From the cell containing the given text, extract its center point as [X, Y] coordinate. 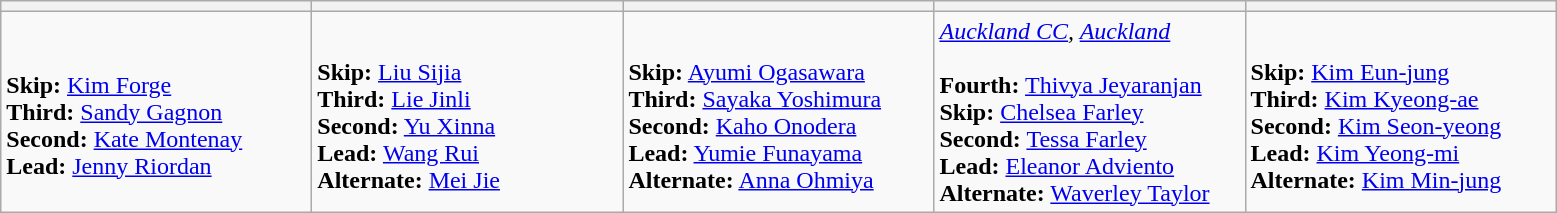
Skip: Kim Forge Third: Sandy Gagnon Second: Kate Montenay Lead: Jenny Riordan [156, 112]
Skip: Liu Sijia Third: Lie Jinli Second: Yu Xinna Lead: Wang Rui Alternate: Mei Jie [468, 112]
Auckland CC, AucklandFourth: Thivya Jeyaranjan Skip: Chelsea Farley Second: Tessa Farley Lead: Eleanor Adviento Alternate: Waverley Taylor [1090, 112]
Skip: Kim Eun-jung Third: Kim Kyeong-ae Second: Kim Seon-yeong Lead: Kim Yeong-mi Alternate: Kim Min-jung [1400, 112]
Skip: Ayumi Ogasawara Third: Sayaka Yoshimura Second: Kaho Onodera Lead: Yumie Funayama Alternate: Anna Ohmiya [778, 112]
